Detect which cell encompasses the target text, then output its (X, Y) center coordinate. 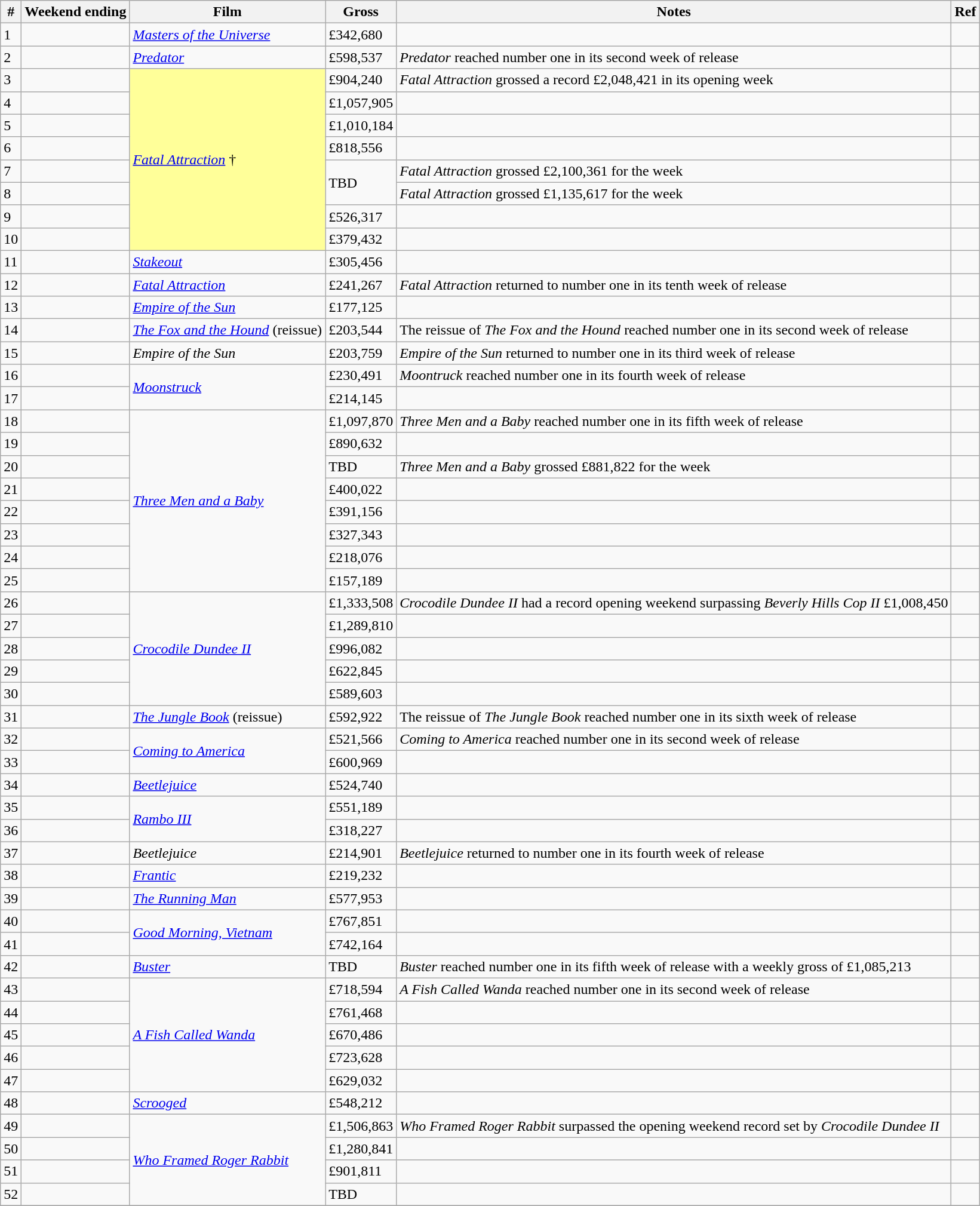
50 (11, 1149)
Beetlejuice returned to number one in its fourth week of release (674, 853)
£592,922 (361, 717)
9 (11, 216)
£818,556 (361, 148)
35 (11, 808)
26 (11, 603)
52 (11, 1194)
£598,537 (361, 57)
£901,811 (361, 1171)
2 (11, 57)
£1,280,841 (361, 1149)
£890,632 (361, 444)
The Running Man (228, 898)
£723,628 (361, 1058)
14 (11, 330)
51 (11, 1171)
23 (11, 535)
1 (11, 35)
Empire of the Sun returned to number one in its third week of release (674, 353)
£742,164 (361, 944)
£600,969 (361, 762)
Coming to America reached number one in its second week of release (674, 739)
£327,343 (361, 535)
27 (11, 625)
The reissue of The Jungle Book reached number one in its sixth week of release (674, 717)
Three Men and a Baby (228, 501)
£218,076 (361, 557)
£318,227 (361, 830)
£214,145 (361, 398)
37 (11, 853)
3 (11, 80)
Three Men and a Baby reached number one in its fifth week of release (674, 421)
Fatal Attraction (228, 285)
Moontruck reached number one in its fourth week of release (674, 376)
£203,544 (361, 330)
£305,456 (361, 262)
Coming to America (228, 751)
11 (11, 262)
8 (11, 194)
£524,740 (361, 785)
Good Morning, Vietnam (228, 932)
Gross (361, 12)
Fatal Attraction grossed £2,100,361 for the week (674, 171)
£551,189 (361, 808)
Who Framed Roger Rabbit surpassed the opening weekend record set by Crocodile Dundee II (674, 1126)
40 (11, 921)
41 (11, 944)
42 (11, 966)
Crocodile Dundee II had a record opening weekend surpassing Beverly Hills Cop II £1,008,450 (674, 603)
£342,680 (361, 35)
£589,603 (361, 694)
Weekend ending (75, 12)
£629,032 (361, 1081)
43 (11, 989)
7 (11, 171)
£219,232 (361, 876)
Buster reached number one in its fifth week of release with a weekly gross of £1,085,213 (674, 966)
£670,486 (361, 1035)
Three Men and a Baby grossed £881,822 for the week (674, 467)
Moonstruck (228, 387)
Rambo III (228, 819)
£157,189 (361, 580)
47 (11, 1081)
£230,491 (361, 376)
25 (11, 580)
48 (11, 1103)
33 (11, 762)
Predator (228, 57)
12 (11, 285)
39 (11, 898)
A Fish Called Wanda reached number one in its second week of release (674, 989)
The reissue of The Fox and the Hound reached number one in its second week of release (674, 330)
# (11, 12)
22 (11, 512)
£521,566 (361, 739)
Notes (674, 12)
29 (11, 671)
24 (11, 557)
5 (11, 125)
Fatal Attraction returned to number one in its tenth week of release (674, 285)
36 (11, 830)
A Fish Called Wanda (228, 1035)
The Jungle Book (reissue) (228, 717)
£203,759 (361, 353)
6 (11, 148)
£214,901 (361, 853)
13 (11, 308)
16 (11, 376)
28 (11, 648)
£548,212 (361, 1103)
£904,240 (361, 80)
£177,125 (361, 308)
45 (11, 1035)
32 (11, 739)
Ref (965, 12)
Buster (228, 966)
Frantic (228, 876)
Crocodile Dundee II (228, 648)
£1,333,508 (361, 603)
44 (11, 1012)
Who Framed Roger Rabbit (228, 1160)
£1,289,810 (361, 625)
£996,082 (361, 648)
Fatal Attraction grossed £1,135,617 for the week (674, 194)
£1,010,184 (361, 125)
17 (11, 398)
Fatal Attraction † (228, 159)
£526,317 (361, 216)
10 (11, 239)
15 (11, 353)
18 (11, 421)
Predator reached number one in its second week of release (674, 57)
21 (11, 489)
31 (11, 717)
£391,156 (361, 512)
£767,851 (361, 921)
£622,845 (361, 671)
Fatal Attraction grossed a record £2,048,421 in its opening week (674, 80)
Scrooged (228, 1103)
The Fox and the Hound (reissue) (228, 330)
£379,432 (361, 239)
£241,267 (361, 285)
£577,953 (361, 898)
19 (11, 444)
30 (11, 694)
Stakeout (228, 262)
20 (11, 467)
£718,594 (361, 989)
38 (11, 876)
Masters of the Universe (228, 35)
£1,506,863 (361, 1126)
4 (11, 103)
46 (11, 1058)
49 (11, 1126)
Film (228, 12)
£1,097,870 (361, 421)
£400,022 (361, 489)
£1,057,905 (361, 103)
£761,468 (361, 1012)
34 (11, 785)
